Identify which cell holds the provided text, then report its (X, Y) central coordinate. 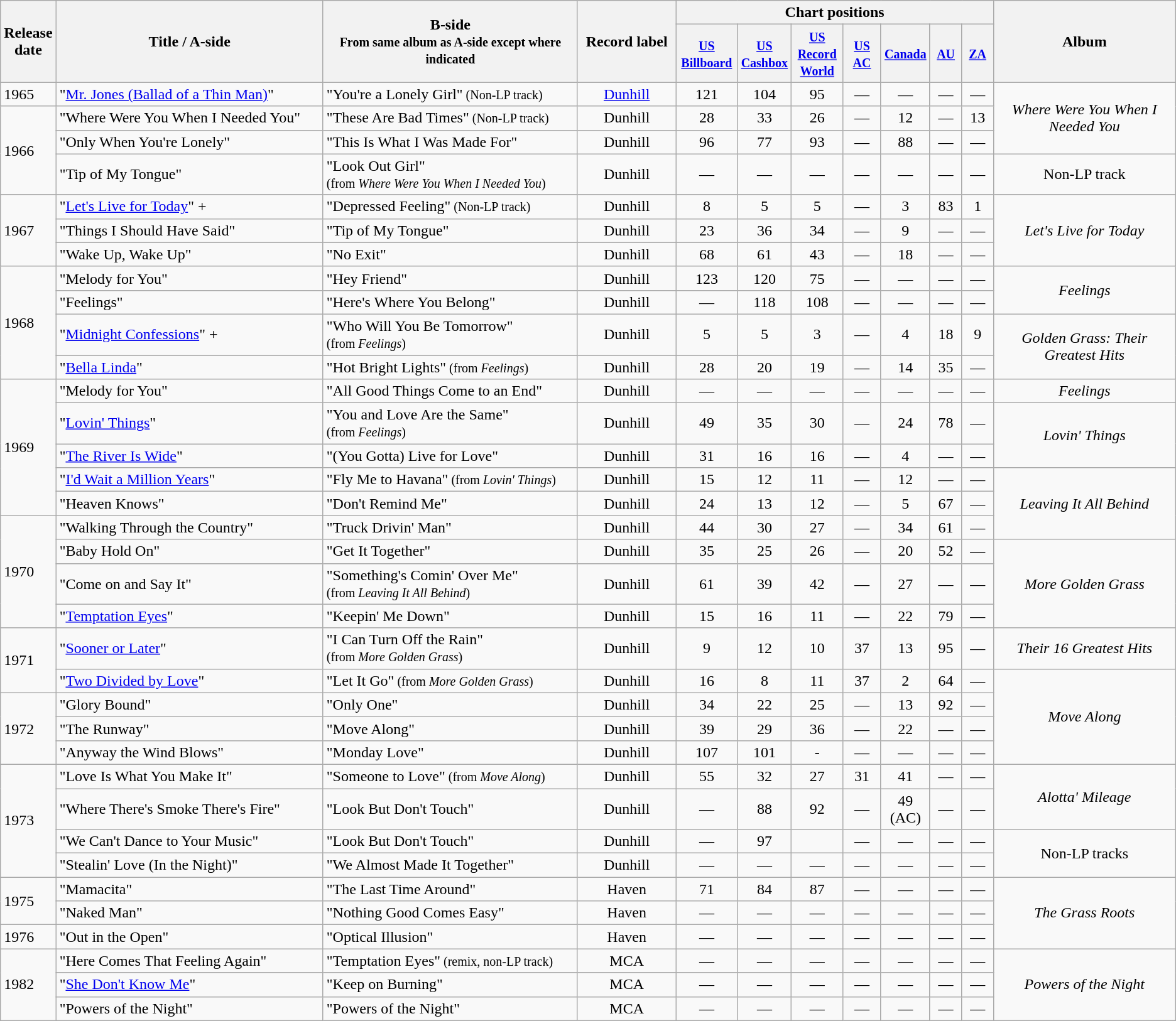
"Keepin' Me Down" (450, 616)
1966 (28, 151)
83 (946, 207)
"I Can Turn Off the Rain"(from More Golden Grass) (450, 648)
93 (817, 142)
AU (946, 53)
More Golden Grass (1084, 584)
1976 (28, 937)
97 (765, 841)
32 (765, 776)
Powers of the Night (1084, 985)
1975 (28, 901)
Chart positions (835, 13)
"Only When You're Lonely" (190, 142)
1982 (28, 985)
"Depressed Feeling" (Non-LP track) (450, 207)
41 (905, 776)
Alotta' Mileage (1084, 796)
96 (707, 142)
"(You Gotta) Live for Love" (450, 456)
75 (817, 278)
"Where There's Smoke There's Fire" (190, 809)
118 (765, 302)
101 (765, 752)
"Heaven Knows" (190, 504)
2 (905, 681)
"Who Will You Be Tomorrow"(from Feelings) (450, 334)
"Only One" (450, 705)
Where Were You When I Needed You (1084, 118)
USAC (862, 53)
"Keep on Burning" (450, 985)
Title / A-side (190, 41)
"No Exit" (450, 254)
49 (707, 423)
"Let It Go" (from More Golden Grass) (450, 681)
1973 (28, 820)
"Bella Linda" (190, 367)
- (817, 752)
Let's Live for Today (1084, 230)
Release date (28, 41)
"Temptation Eyes" (remix, non-LP track) (450, 961)
"This Is What I Was Made For" (450, 142)
107 (707, 752)
1972 (28, 728)
"Fly Me to Havana" (from Lovin' Things) (450, 480)
"Here Comes That Feeling Again" (190, 961)
1967 (28, 230)
"Don't Remind Me" (450, 504)
"Where Were You When I Needed You" (190, 118)
1969 (28, 447)
43 (817, 254)
"Glory Bound" (190, 705)
"Feelings" (190, 302)
Golden Grass: Their Greatest Hits (1084, 347)
"We Can't Dance to Your Music" (190, 841)
"Naked Man" (190, 913)
"She Don't Know Me" (190, 985)
108 (817, 302)
"Midnight Confessions" + (190, 334)
Their 16 Greatest Hits (1084, 648)
"Monday Love" (450, 752)
USBillboard (707, 53)
1968 (28, 323)
10 (817, 648)
"Mamacita" (190, 889)
"Here's Where You Belong" (450, 302)
"Sooner or Later" (190, 648)
"Out in the Open" (190, 937)
"Move Along" (450, 728)
B-sideFrom same album as A-side except where indicated (450, 41)
Lovin' Things (1084, 436)
120 (765, 278)
"Truck Drivin' Man" (450, 527)
"Come on and Say It" (190, 584)
"These Are Bad Times" (Non-LP track) (450, 118)
14 (905, 367)
ZA (977, 53)
"Optical Illusion" (450, 937)
33 (765, 118)
79 (946, 616)
Non-LP track (1084, 175)
"Hey Friend" (450, 278)
"Temptation Eyes" (190, 616)
"Look Out Girl"(from Where Were You When I Needed You) (450, 175)
"Baby Hold On" (190, 551)
87 (817, 889)
"The River Is Wide" (190, 456)
"Get It Together" (450, 551)
49 (AC) (905, 809)
52 (946, 551)
23 (707, 230)
"You're a Lonely Girl" (Non-LP track) (450, 94)
"Mr. Jones (Ballad of a Thin Man)" (190, 94)
42 (817, 584)
The Grass Roots (1084, 913)
"Walking Through the Country" (190, 527)
"Things I Should Have Said" (190, 230)
Non-LP tracks (1084, 853)
"Love Is What You Make It" (190, 776)
"Something's Comin' Over Me"(from Leaving It All Behind) (450, 584)
77 (765, 142)
29 (765, 728)
1 (977, 207)
84 (765, 889)
Record label (626, 41)
Leaving It All Behind (1084, 504)
"Stealin' Love (In the Night)" (190, 865)
68 (707, 254)
"We Almost Made It Together" (450, 865)
"Lovin' Things" (190, 423)
71 (707, 889)
USCashbox (765, 53)
"Anyway the Wind Blows" (190, 752)
1971 (28, 661)
"Let's Live for Today" + (190, 207)
123 (707, 278)
78 (946, 423)
USRecord World (817, 53)
"The Last Time Around" (450, 889)
"You and Love Are the Same"(from Feelings) (450, 423)
"I'd Wait a Million Years" (190, 480)
64 (946, 681)
Canada (905, 53)
44 (707, 527)
"Hot Bright Lights" (from Feelings) (450, 367)
1970 (28, 571)
"The Runway" (190, 728)
Album (1084, 41)
104 (765, 94)
55 (707, 776)
"Nothing Good Comes Easy" (450, 913)
"All Good Things Come to an End" (450, 391)
"Someone to Love" (from Move Along) (450, 776)
Move Along (1084, 716)
1965 (28, 94)
67 (946, 504)
"Wake Up, Wake Up" (190, 254)
"Two Divided by Love" (190, 681)
121 (707, 94)
19 (817, 367)
